Output the [x, y] coordinate of the center of the cell containing the given text.  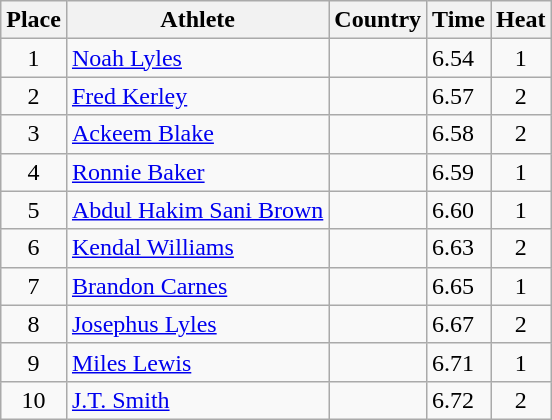
6 [34, 248]
Noah Lyles [197, 58]
Abdul Hakim Sani Brown [197, 210]
6.63 [459, 248]
7 [34, 286]
5 [34, 210]
6.60 [459, 210]
9 [34, 362]
Kendal Williams [197, 248]
Josephus Lyles [197, 324]
Brandon Carnes [197, 286]
Time [459, 20]
J.T. Smith [197, 400]
6.65 [459, 286]
6.54 [459, 58]
Heat [521, 20]
6.58 [459, 134]
Miles Lewis [197, 362]
8 [34, 324]
Place [34, 20]
3 [34, 134]
10 [34, 400]
6.67 [459, 324]
6.59 [459, 172]
6.72 [459, 400]
Ronnie Baker [197, 172]
6.71 [459, 362]
Fred Kerley [197, 96]
Country [378, 20]
4 [34, 172]
6.57 [459, 96]
Athlete [197, 20]
Ackeem Blake [197, 134]
